Return [x, y] of the center of cell containing provided text 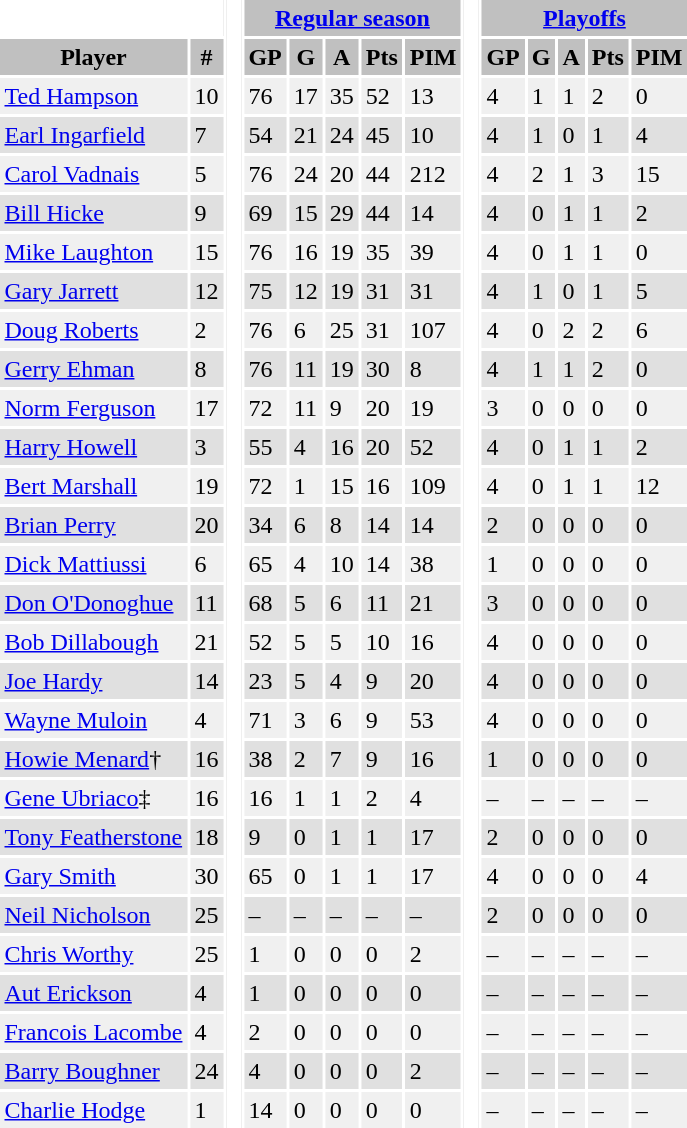
Don O'Donoghue [94, 603]
Barry Boughner [94, 1071]
Aut Erickson [94, 993]
Playoffs [584, 18]
Ted Hampson [94, 96]
Doug Roberts [94, 330]
Gene Ubriaco‡ [94, 798]
Gary Jarrett [94, 291]
34 [265, 525]
Gary Smith [94, 876]
Mike Laughton [94, 252]
69 [265, 213]
Player [94, 57]
45 [382, 135]
Charlie Hodge [94, 1110]
Carol Vadnais [94, 174]
Chris Worthy [94, 954]
55 [265, 447]
Joe Hardy [94, 681]
Francois Lacombe [94, 1032]
39 [433, 252]
Bill Hicke [94, 213]
Harry Howell [94, 447]
68 [265, 603]
Dick Mattiussi [94, 564]
107 [433, 330]
109 [433, 486]
Gerry Ehman [94, 369]
Neil Nicholson [94, 915]
71 [265, 720]
# [206, 57]
212 [433, 174]
13 [433, 96]
Wayne Muloin [94, 720]
Tony Featherstone [94, 837]
Regular season [352, 18]
Bert Marshall [94, 486]
18 [206, 837]
Bob Dillabough [94, 642]
Howie Menard† [94, 759]
75 [265, 291]
Earl Ingarfield [94, 135]
Brian Perry [94, 525]
54 [265, 135]
29 [342, 213]
Norm Ferguson [94, 408]
53 [433, 720]
23 [265, 681]
